Identify which cell holds the provided text, then report its (x, y) central coordinate. 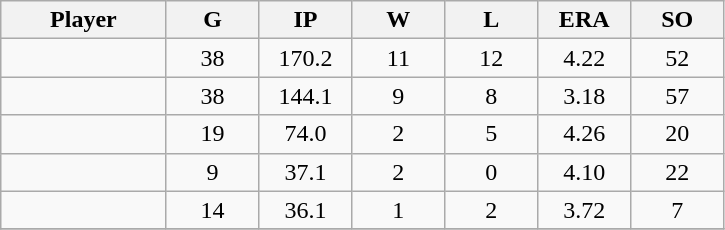
G (212, 20)
144.1 (306, 96)
170.2 (306, 58)
7 (678, 210)
5 (492, 134)
0 (492, 172)
3.18 (584, 96)
14 (212, 210)
3.72 (584, 210)
36.1 (306, 210)
19 (212, 134)
57 (678, 96)
4.26 (584, 134)
L (492, 20)
4.22 (584, 58)
37.1 (306, 172)
20 (678, 134)
1 (398, 210)
8 (492, 96)
11 (398, 58)
W (398, 20)
74.0 (306, 134)
22 (678, 172)
12 (492, 58)
ERA (584, 20)
Player (84, 20)
52 (678, 58)
SO (678, 20)
IP (306, 20)
4.10 (584, 172)
